Determine the [X, Y] coordinate at the center of the cell enclosing the given text.  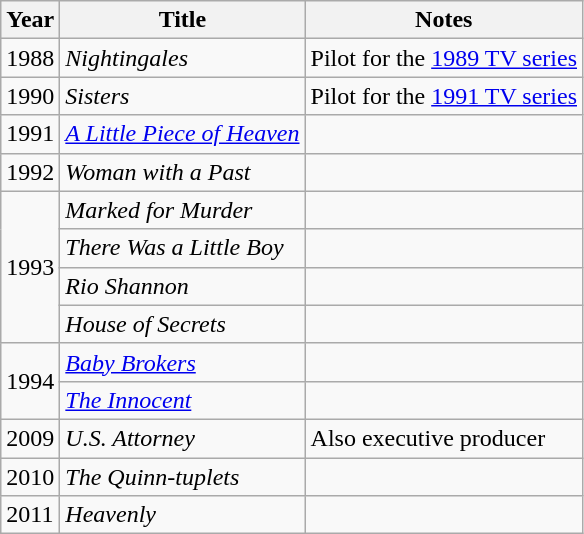
1990 [30, 96]
1993 [30, 267]
Title [182, 20]
Pilot for the 1991 TV series [444, 96]
2010 [30, 477]
1992 [30, 172]
Baby Brokers [182, 362]
Sisters [182, 96]
The Quinn-tuplets [182, 477]
House of Secrets [182, 324]
2009 [30, 438]
Notes [444, 20]
The Innocent [182, 400]
Nightingales [182, 58]
A Little Piece of Heaven [182, 134]
Pilot for the 1989 TV series [444, 58]
Marked for Murder [182, 210]
Heavenly [182, 515]
Rio Shannon [182, 286]
2011 [30, 515]
Woman with a Past [182, 172]
U.S. Attorney [182, 438]
Also executive producer [444, 438]
Year [30, 20]
There Was a Little Boy [182, 248]
1994 [30, 381]
1988 [30, 58]
1991 [30, 134]
